Scan for the cell matching the given text and deliver its (X, Y) coordinate at center. 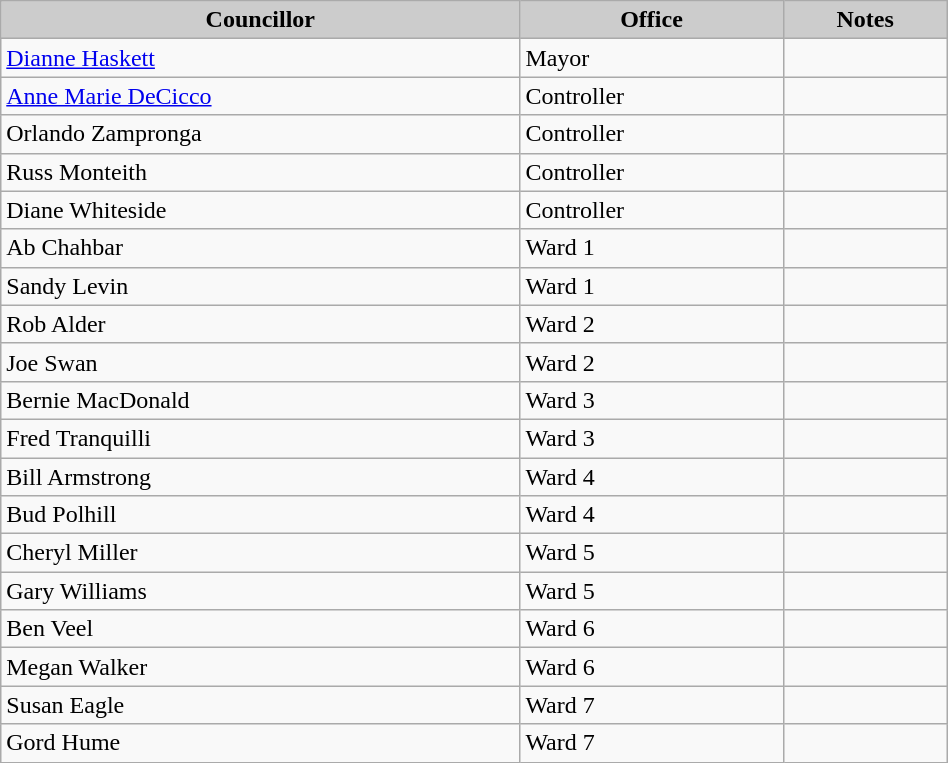
Bill Armstrong (260, 477)
Orlando Zampronga (260, 134)
Mayor (652, 58)
Gord Hume (260, 743)
Dianne Haskett (260, 58)
Councillor (260, 20)
Rob Alder (260, 324)
Russ Monteith (260, 172)
Sandy Levin (260, 286)
Bud Polhill (260, 515)
Fred Tranquilli (260, 438)
Joe Swan (260, 362)
Anne Marie DeCicco (260, 96)
Bernie MacDonald (260, 400)
Office (652, 20)
Megan Walker (260, 667)
Cheryl Miller (260, 553)
Notes (865, 20)
Susan Eagle (260, 705)
Diane Whiteside (260, 210)
Gary Williams (260, 591)
Ben Veel (260, 629)
Ab Chahbar (260, 248)
